Determine the [X, Y] coordinate at the center of the cell enclosing the given text.  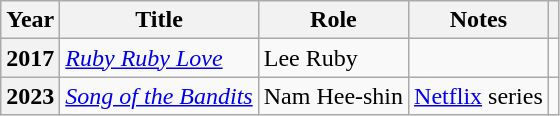
Notes [479, 20]
Netflix series [479, 96]
Year [30, 20]
Title [159, 20]
2023 [30, 96]
Nam Hee-shin [333, 96]
Ruby Ruby Love [159, 58]
2017 [30, 58]
Song of the Bandits [159, 96]
Lee Ruby [333, 58]
Role [333, 20]
